Return the (x, y) coordinate for the center point of the cell that contains the specified text.  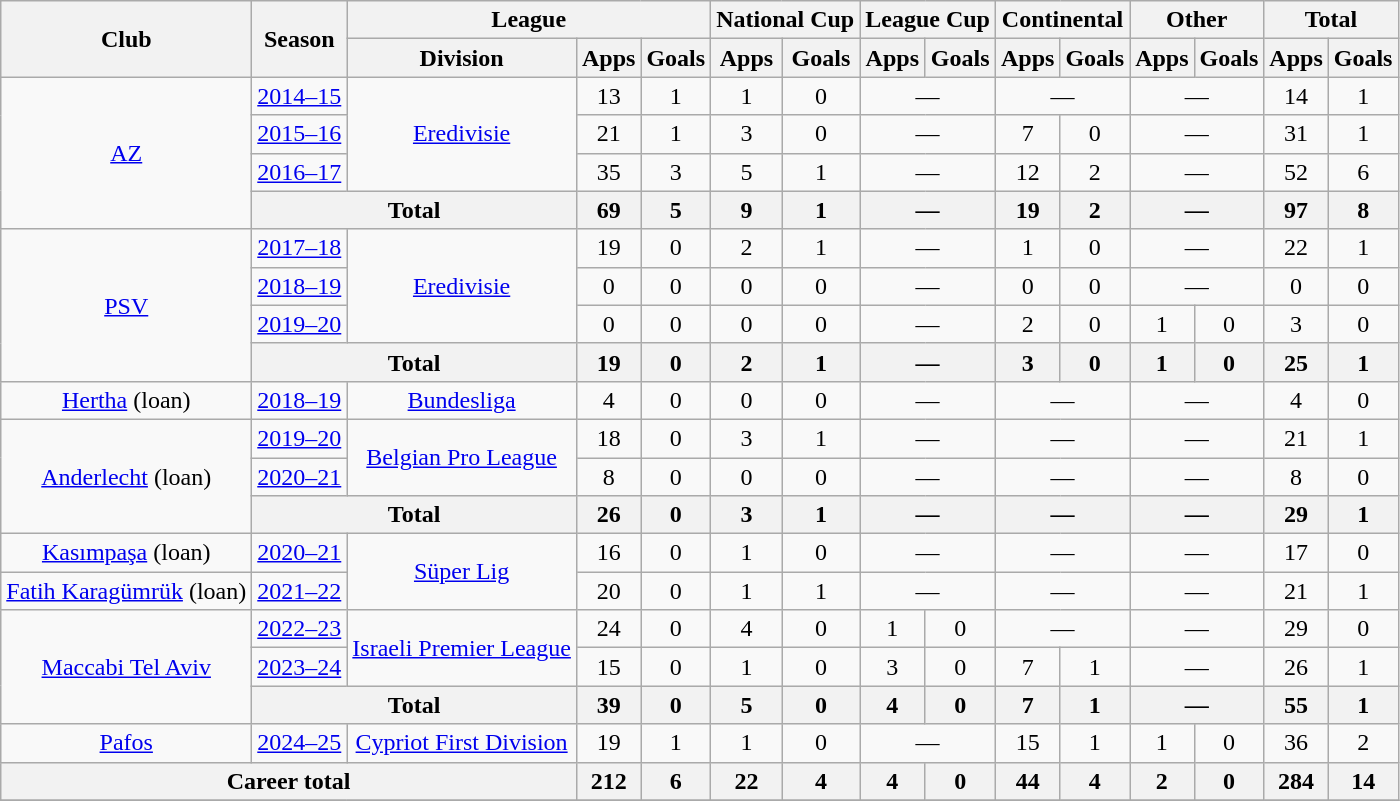
2021–22 (300, 591)
Club (126, 39)
9 (747, 210)
97 (1296, 210)
12 (1027, 172)
Bundesliga (462, 400)
Pafos (126, 743)
Belgian Pro League (462, 457)
24 (608, 629)
Other (1197, 20)
AZ (126, 153)
17 (1296, 553)
Anderlecht (loan) (126, 476)
13 (608, 96)
2022–23 (300, 629)
National Cup (786, 20)
PSV (126, 305)
2023–24 (300, 667)
284 (1296, 781)
2015–16 (300, 134)
2016–17 (300, 172)
Season (300, 39)
44 (1027, 781)
Kasımpaşa (loan) (126, 553)
69 (608, 210)
35 (608, 172)
25 (1296, 362)
18 (608, 438)
League (529, 20)
52 (1296, 172)
20 (608, 591)
Fatih Karagümrük (loan) (126, 591)
Career total (289, 781)
212 (608, 781)
39 (608, 705)
16 (608, 553)
55 (1296, 705)
2024–25 (300, 743)
Maccabi Tel Aviv (126, 667)
League Cup (928, 20)
Süper Lig (462, 572)
Continental (1062, 20)
Division (462, 58)
2014–15 (300, 96)
Hertha (loan) (126, 400)
36 (1296, 743)
Israeli Premier League (462, 648)
Cypriot First Division (462, 743)
31 (1296, 134)
2017–18 (300, 248)
